From the cell containing the given text, extract its center point as (X, Y) coordinate. 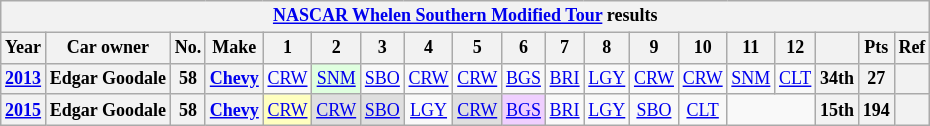
11 (751, 48)
12 (796, 48)
6 (524, 48)
2 (336, 48)
Year (24, 48)
9 (654, 48)
4 (428, 48)
2015 (24, 110)
Ref (912, 48)
5 (478, 48)
Make (234, 48)
8 (607, 48)
NASCAR Whelen Southern Modified Tour results (466, 16)
3 (383, 48)
7 (564, 48)
Pts (876, 48)
Car owner (108, 48)
1 (288, 48)
34th (838, 78)
No. (188, 48)
15th (838, 110)
2013 (24, 78)
194 (876, 110)
27 (876, 78)
10 (702, 48)
